Identify which cell holds the provided text, then report its [x, y] central coordinate. 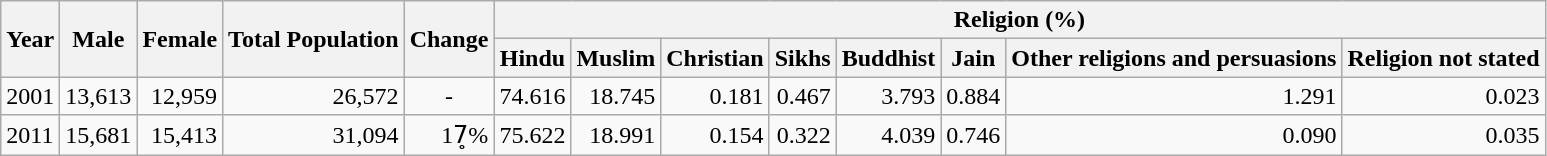
Change [449, 39]
Female [180, 39]
0.884 [974, 96]
Jain [974, 58]
18.991 [616, 135]
0.154 [715, 135]
13,613 [98, 96]
Hindu [532, 58]
0.322 [802, 135]
74.616 [532, 96]
Male [98, 39]
Religion (%) [1020, 20]
15,413 [180, 135]
0.090 [1174, 135]
0.035 [1444, 135]
17̥% [449, 135]
- [449, 96]
Muslim [616, 58]
0.467 [802, 96]
31,094 [314, 135]
75.622 [532, 135]
Religion not stated [1444, 58]
3.793 [888, 96]
4.039 [888, 135]
Buddhist [888, 58]
Other religions and persuasions [1174, 58]
Total Population [314, 39]
15,681 [98, 135]
18.745 [616, 96]
26,572 [314, 96]
Year [30, 39]
0.181 [715, 96]
2001 [30, 96]
2011 [30, 135]
1.291 [1174, 96]
Christian [715, 58]
0.023 [1444, 96]
12,959 [180, 96]
0.746 [974, 135]
Sikhs [802, 58]
